Return [x, y] of the center of cell containing provided text 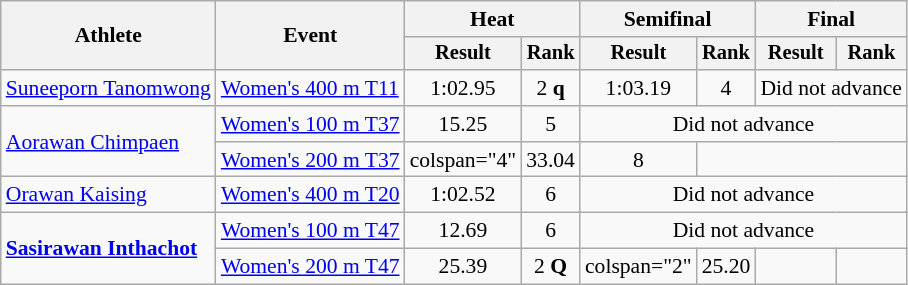
5 [550, 124]
1:02.52 [464, 195]
4 [726, 88]
Suneeporn Tanomwong [108, 88]
Women's 400 m T20 [310, 195]
Women's 100 m T47 [310, 231]
1:02.95 [464, 88]
1:03.19 [638, 88]
Orawan Kaising [108, 195]
Women's 100 m T37 [310, 124]
2 Q [550, 267]
15.25 [464, 124]
33.04 [550, 160]
Final [831, 19]
Athlete [108, 36]
8 [638, 160]
Semifinal [668, 19]
Event [310, 36]
Women's 400 m T11 [310, 88]
Heat [492, 19]
Women's 200 m T37 [310, 160]
Sasirawan Inthachot [108, 248]
25.39 [464, 267]
Women's 200 m T47 [310, 267]
2 q [550, 88]
25.20 [726, 267]
Aorawan Chimpaen [108, 142]
colspan="2" [638, 267]
12.69 [464, 231]
colspan="4" [464, 160]
